Detect which cell encompasses the target text, then output its (X, Y) center coordinate. 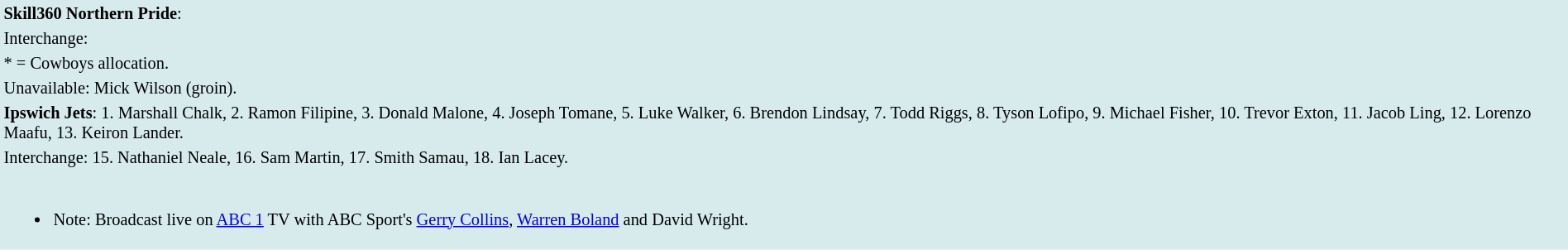
Skill360 Northern Pride: (784, 13)
Interchange: 15. Nathaniel Neale, 16. Sam Martin, 17. Smith Samau, 18. Ian Lacey. (784, 157)
Interchange: (784, 38)
Note: Broadcast live on ABC 1 TV with ABC Sport's Gerry Collins, Warren Boland and David Wright. (784, 209)
Unavailable: Mick Wilson (groin). (784, 88)
* = Cowboys allocation. (784, 63)
